Return (x, y) of the center of cell containing provided text 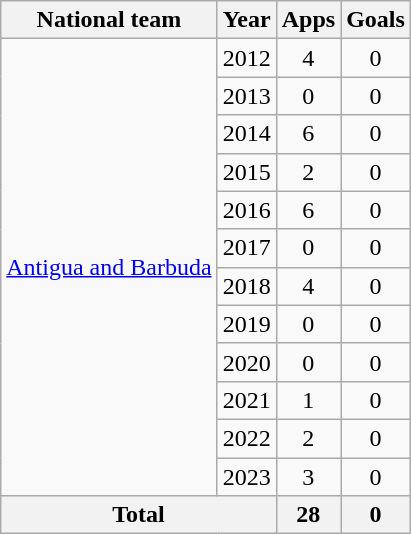
3 (308, 477)
2014 (246, 134)
2016 (246, 210)
Goals (376, 20)
1 (308, 400)
2017 (246, 248)
2023 (246, 477)
Antigua and Barbuda (109, 268)
2020 (246, 362)
Apps (308, 20)
2015 (246, 172)
2012 (246, 58)
National team (109, 20)
28 (308, 515)
2019 (246, 324)
2021 (246, 400)
2013 (246, 96)
Year (246, 20)
2022 (246, 438)
Total (138, 515)
2018 (246, 286)
